For the text-containing cell, return its midpoint in [x, y] coordinate format. 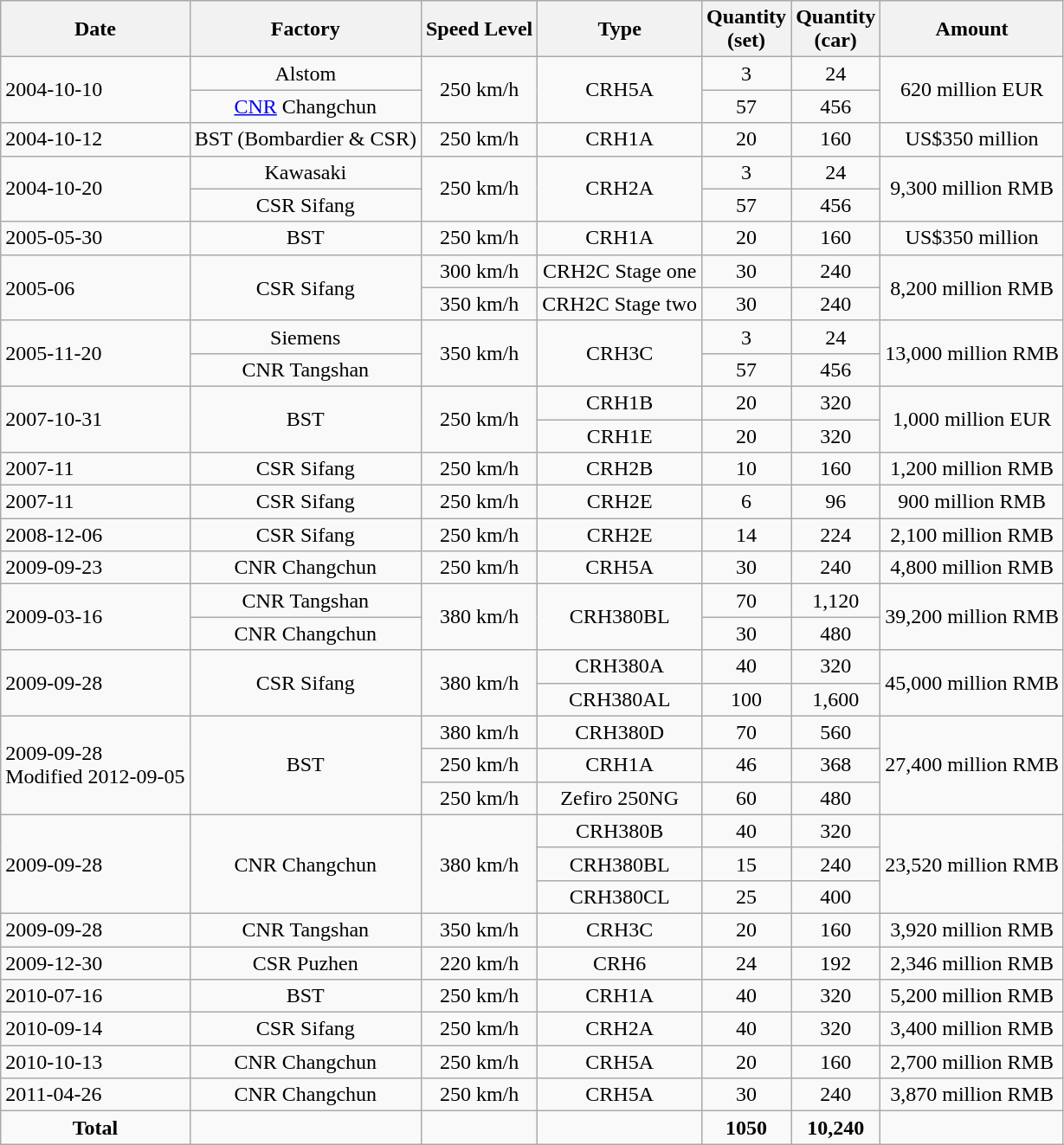
Speed Level [479, 29]
1,200 million RMB [972, 469]
2004-10-20 [95, 189]
CRH380D [620, 732]
Quantity (set) [746, 29]
192 [836, 963]
2,100 million RMB [972, 535]
96 [836, 502]
560 [836, 732]
CRH1B [620, 402]
2009-03-16 [95, 617]
2,700 million RMB [972, 1062]
2009-12-30 [95, 963]
6 [746, 502]
2011-04-26 [95, 1095]
Date [95, 29]
2009-09-28Modified 2012-09-05 [95, 765]
620 million EUR [972, 90]
3,870 million RMB [972, 1095]
2005-11-20 [95, 353]
2,346 million RMB [972, 963]
1,600 [836, 699]
Type [620, 29]
13,000 million RMB [972, 353]
Amount [972, 29]
Zefiro 250NG [620, 798]
60 [746, 798]
2009-09-23 [95, 568]
Kawasaki [305, 172]
CRH2C Stage one [620, 271]
1,000 million EUR [972, 419]
46 [746, 765]
23,520 million RMB [972, 864]
Alstom [305, 74]
2008-12-06 [95, 535]
2005-05-30 [95, 238]
27,400 million RMB [972, 765]
2007-10-31 [95, 419]
300 km/h [479, 271]
Factory [305, 29]
CRH2B [620, 469]
4,800 million RMB [972, 568]
10 [746, 469]
CRH380A [620, 666]
Total [95, 1128]
BST (Bombardier & CSR) [305, 139]
CRH2C Stage two [620, 304]
368 [836, 765]
2004-10-12 [95, 139]
100 [746, 699]
39,200 million RMB [972, 617]
10,240 [836, 1128]
CRH6 [620, 963]
2004-10-10 [95, 90]
1,120 [836, 601]
3,400 million RMB [972, 1029]
CRH380B [620, 831]
CSR Puzhen [305, 963]
8,200 million RMB [972, 287]
15 [746, 864]
400 [836, 897]
220 km/h [479, 963]
CRH380AL [620, 699]
2010-09-14 [95, 1029]
1050 [746, 1128]
Quantity(car) [836, 29]
900 million RMB [972, 502]
5,200 million RMB [972, 996]
3,920 million RMB [972, 930]
45,000 million RMB [972, 683]
25 [746, 897]
2005-06 [95, 287]
CRH380CL [620, 897]
2010-10-13 [95, 1062]
224 [836, 535]
9,300 million RMB [972, 189]
Siemens [305, 337]
CRH1E [620, 435]
2010-07-16 [95, 996]
14 [746, 535]
